Determine the (x, y) coordinate at the center of the cell enclosing the given text.  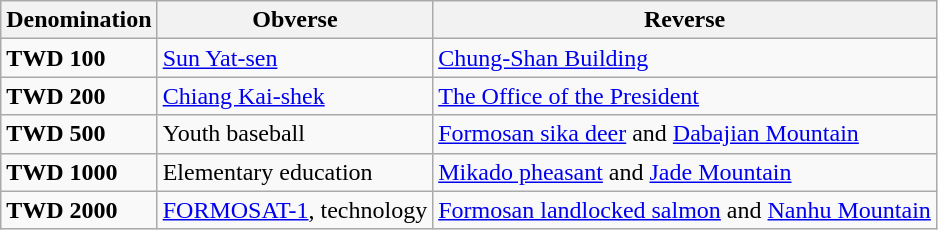
Chung-Shan Building (685, 58)
TWD 100 (79, 58)
Reverse (685, 20)
Sun Yat-sen (295, 58)
FORMOSAT-1, technology (295, 210)
The Office of the President (685, 96)
Elementary education (295, 172)
Mikado pheasant and Jade Mountain (685, 172)
Formosan landlocked salmon and Nanhu Mountain (685, 210)
Denomination (79, 20)
Obverse (295, 20)
TWD 200 (79, 96)
Chiang Kai-shek (295, 96)
TWD 500 (79, 134)
Youth baseball (295, 134)
TWD 2000 (79, 210)
Formosan sika deer and Dabajian Mountain (685, 134)
TWD 1000 (79, 172)
